Pinpoint the cell where the given text exists, returning its (X, Y) midpoint coordinate. 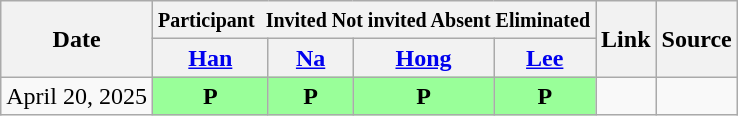
Source (696, 39)
Hong (424, 58)
Date (77, 39)
April 20, 2025 (77, 96)
Han (210, 58)
Lee (545, 58)
Na (310, 58)
Participant Invited Not invited Absent Eliminated (374, 20)
Link (626, 39)
